Locate the cell with the specified text and output its (X, Y) center coordinate. 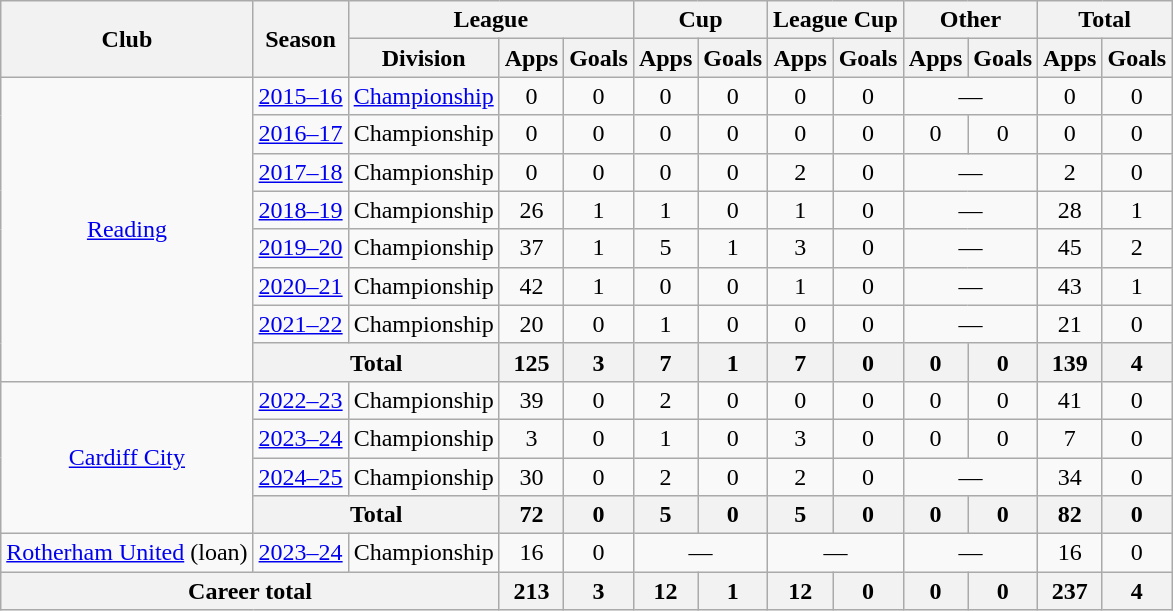
Career total (250, 591)
League Cup (836, 20)
Other (970, 20)
213 (531, 591)
237 (1070, 591)
43 (1070, 286)
39 (531, 400)
72 (531, 515)
37 (531, 248)
34 (1070, 477)
Season (300, 39)
82 (1070, 515)
Division (424, 58)
Reading (127, 229)
42 (531, 286)
2019–20 (300, 248)
League (490, 20)
Cardiff City (127, 457)
2024–25 (300, 477)
2015–16 (300, 96)
2018–19 (300, 210)
2020–21 (300, 286)
2017–18 (300, 172)
20 (531, 324)
28 (1070, 210)
2021–22 (300, 324)
139 (1070, 362)
Cup (700, 20)
41 (1070, 400)
Club (127, 39)
Rotherham United (loan) (127, 553)
125 (531, 362)
2016–17 (300, 134)
26 (531, 210)
2022–23 (300, 400)
21 (1070, 324)
30 (531, 477)
45 (1070, 248)
